Extract the (x, y) coordinate from the center of the cell holding the provided text.  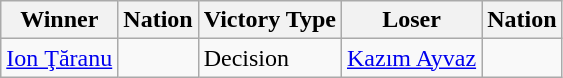
Ion Ţăranu (60, 58)
Decision (270, 58)
Kazım Ayvaz (411, 58)
Winner (60, 20)
Victory Type (270, 20)
Loser (411, 20)
